From the cell containing the given text, extract its center point as (x, y) coordinate. 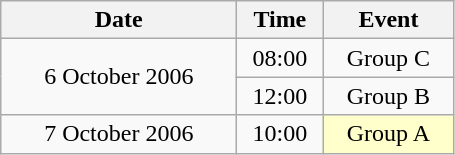
10:00 (280, 134)
12:00 (280, 96)
Time (280, 20)
Group A (388, 134)
Date (119, 20)
Event (388, 20)
Group C (388, 58)
6 October 2006 (119, 77)
08:00 (280, 58)
Group B (388, 96)
7 October 2006 (119, 134)
